Locate the cell with the specified text and output its [x, y] center coordinate. 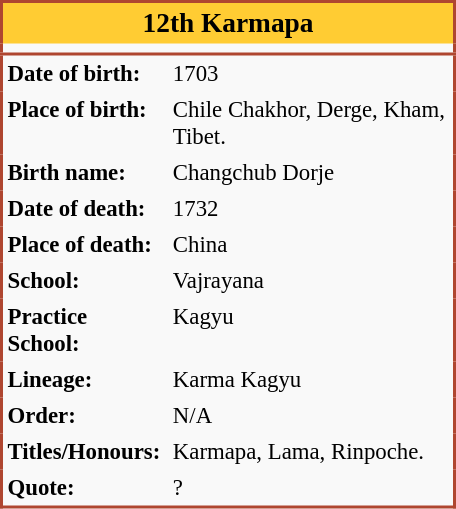
Titles/Honours: [86, 452]
Chile Chakhor, Derge, Kham, Tibet. [311, 124]
1703 [311, 73]
Lineage: [86, 380]
Place of death: [86, 244]
Place of birth: [86, 124]
N/A [311, 416]
1732 [311, 208]
Practice School: [86, 330]
Quote: [86, 489]
Changchub Dorje [311, 172]
Date of birth: [86, 73]
Birth name: [86, 172]
Kagyu [311, 330]
12th Karmapa [228, 23]
Karma Kagyu [311, 380]
Karmapa, Lama, Rinpoche. [311, 452]
Vajrayana [311, 280]
Order: [86, 416]
School: [86, 280]
China [311, 244]
? [311, 489]
Date of death: [86, 208]
